Return the (x, y) coordinate for the center point of the cell that contains the specified text.  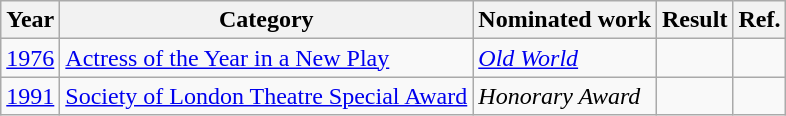
Society of London Theatre Special Award (266, 96)
Honorary Award (565, 96)
Ref. (760, 20)
Category (266, 20)
1991 (30, 96)
1976 (30, 58)
Year (30, 20)
Nominated work (565, 20)
Result (695, 20)
Actress of the Year in a New Play (266, 58)
Old World (565, 58)
